Identify which cell holds the provided text, then report its [X, Y] central coordinate. 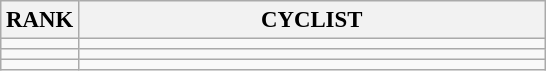
CYCLIST [312, 20]
RANK [40, 20]
